Detect which cell encompasses the target text, then output its [x, y] center coordinate. 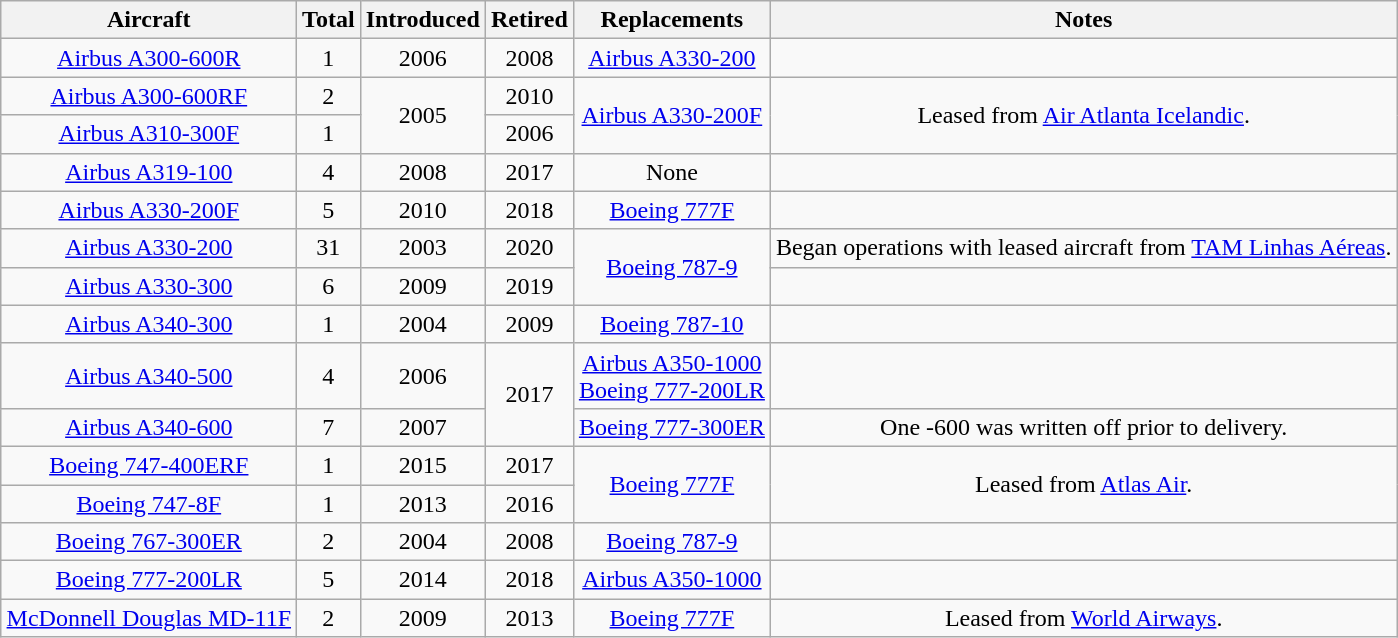
2003 [422, 248]
2014 [422, 580]
Replacements [672, 20]
Boeing 787-10 [672, 324]
2016 [529, 503]
Leased from Air Atlanta Icelandic. [1084, 115]
Boeing 777-200LR [149, 580]
Airbus A340-300 [149, 324]
Leased from Atlas Air. [1084, 484]
Introduced [422, 20]
Total [329, 20]
Boeing 777-300ER [672, 427]
Airbus A300-600R [149, 58]
Notes [1084, 20]
7 [329, 427]
Airbus A350-1000 [672, 580]
Airbus A319-100 [149, 172]
Airbus A350-1000Boeing 777-200LR [672, 376]
Retired [529, 20]
Boeing 767-300ER [149, 542]
Aircraft [149, 20]
2005 [422, 115]
Boeing 747-8F [149, 503]
One -600 was written off prior to delivery. [1084, 427]
2020 [529, 248]
Began operations with leased aircraft from TAM Linhas Aéreas. [1084, 248]
None [672, 172]
Airbus A340-500 [149, 376]
Leased from World Airways. [1084, 618]
2019 [529, 286]
2007 [422, 427]
2015 [422, 465]
Airbus A330-300 [149, 286]
McDonnell Douglas MD-11F [149, 618]
Airbus A340-600 [149, 427]
31 [329, 248]
Airbus A310-300F [149, 134]
Airbus A300-600RF [149, 96]
Boeing 747-400ERF [149, 465]
6 [329, 286]
